Locate the cell with the specified text and output its (x, y) center coordinate. 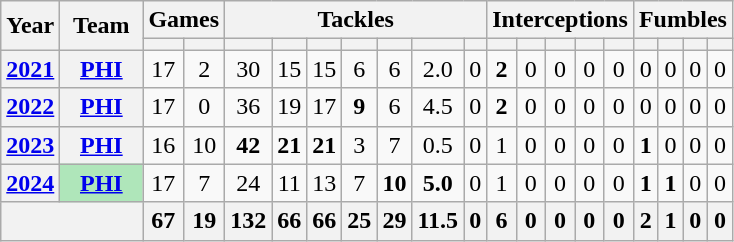
3 (360, 145)
2024 (30, 183)
30 (248, 69)
2.0 (438, 69)
11 (290, 183)
Games (184, 20)
Fumbles (682, 20)
132 (248, 221)
9 (360, 107)
13 (324, 183)
Year (30, 26)
4.5 (438, 107)
67 (164, 221)
5.0 (438, 183)
24 (248, 183)
11.5 (438, 221)
36 (248, 107)
2021 (30, 69)
29 (394, 221)
Team (102, 26)
Tackles (356, 20)
0.5 (438, 145)
42 (248, 145)
2023 (30, 145)
16 (164, 145)
2022 (30, 107)
Interceptions (560, 20)
25 (360, 221)
